Provide the (x, y) coordinate of the cell's center where the given text is located.  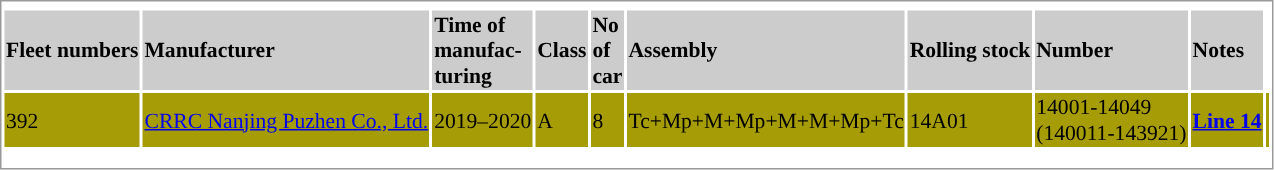
8 (608, 120)
Number (1112, 50)
14A01 (970, 120)
Tc+Mp+M+Mp+M+M+Mp+Tc (766, 120)
Notes (1227, 50)
Time of manufac-turing (483, 50)
Class (562, 50)
2019–2020 (483, 120)
No of car (608, 50)
Line 14 (1227, 120)
14001-14049(140011-143921) (1112, 120)
A (562, 120)
392 (72, 120)
CRRC Nanjing Puzhen Co., Ltd. (286, 120)
Fleet numbers (72, 50)
Rolling stock (970, 50)
Manufacturer (286, 50)
Assembly (766, 50)
